From the cell containing the given text, extract its center point as [x, y] coordinate. 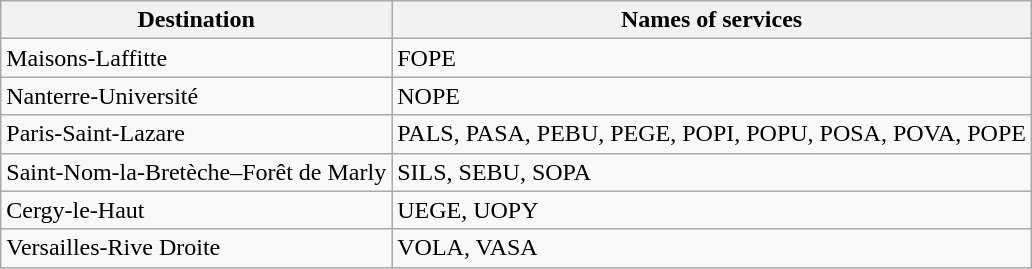
Versailles-Rive Droite [196, 248]
Cergy-le-Haut [196, 210]
Paris-Saint-Lazare [196, 134]
Names of services [712, 20]
NOPE [712, 96]
VOLA, VASA [712, 248]
UEGE, UOPY [712, 210]
Nanterre-Université [196, 96]
Destination [196, 20]
Maisons-Laffitte [196, 58]
Saint-Nom-la-Bretèche–Forêt de Marly [196, 172]
SILS, SEBU, SOPA [712, 172]
FOPE [712, 58]
PALS, PASA, PEBU, PEGE, POPI, POPU, POSA, POVA, POPE [712, 134]
